Extract the [X, Y] coordinate from the center of the cell holding the provided text.  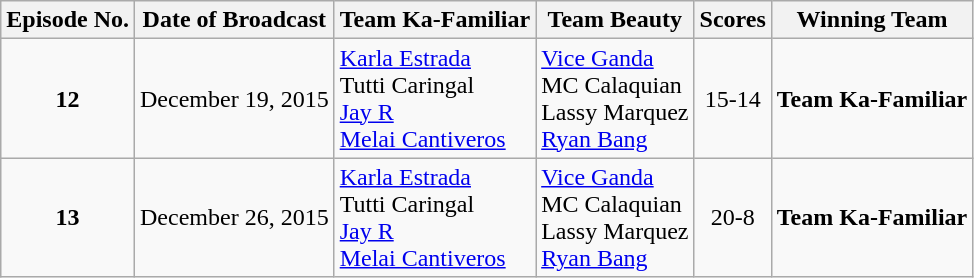
12 [68, 98]
Scores [732, 20]
20-8 [732, 218]
13 [68, 218]
Episode No. [68, 20]
December 19, 2015 [235, 98]
15-14 [732, 98]
Date of Broadcast [235, 20]
December 26, 2015 [235, 218]
Team Beauty [615, 20]
Winning Team [872, 20]
